Determine the (x, y) coordinate at the center of the cell enclosing the given text.  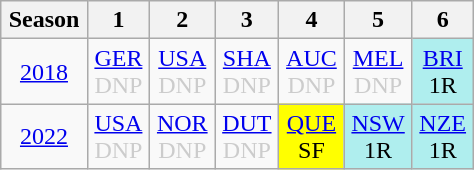
MELDNP (378, 72)
BRI1R (442, 72)
Season (44, 20)
2018 (44, 72)
1 (118, 20)
5 (378, 20)
NSW1R (378, 136)
GERDNP (118, 72)
3 (247, 20)
NZE1R (442, 136)
2022 (44, 136)
6 (442, 20)
AUCDNP (312, 72)
NORDNP (182, 136)
SHADNP (247, 72)
2 (182, 20)
4 (312, 20)
QUESF (312, 136)
DUTDNP (247, 136)
